Pinpoint the cell where the given text exists, returning its (X, Y) midpoint coordinate. 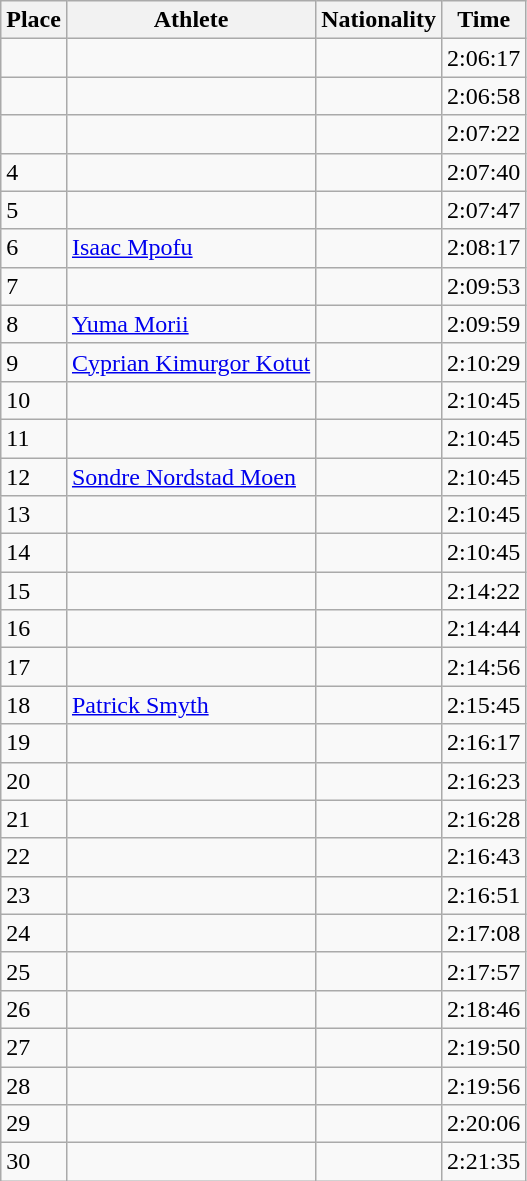
17 (34, 667)
2:16:51 (483, 895)
2:16:43 (483, 857)
Time (483, 20)
2:09:59 (483, 324)
2:20:06 (483, 1124)
2:14:44 (483, 629)
Yuma Morii (190, 324)
2:18:46 (483, 1009)
24 (34, 933)
6 (34, 248)
2:16:17 (483, 743)
Place (34, 20)
4 (34, 172)
21 (34, 819)
26 (34, 1009)
2:06:17 (483, 58)
16 (34, 629)
11 (34, 438)
9 (34, 362)
23 (34, 895)
2:08:17 (483, 248)
19 (34, 743)
25 (34, 971)
2:06:58 (483, 96)
Sondre Nordstad Moen (190, 477)
Nationality (379, 20)
2:17:57 (483, 971)
27 (34, 1047)
Patrick Smyth (190, 705)
2:07:22 (483, 134)
2:19:50 (483, 1047)
2:21:35 (483, 1162)
Cyprian Kimurgor Kotut (190, 362)
2:16:23 (483, 781)
2:17:08 (483, 933)
2:14:56 (483, 667)
Athlete (190, 20)
5 (34, 210)
2:07:47 (483, 210)
7 (34, 286)
10 (34, 400)
18 (34, 705)
15 (34, 591)
28 (34, 1085)
2:14:22 (483, 591)
20 (34, 781)
2:09:53 (483, 286)
Isaac Mpofu (190, 248)
22 (34, 857)
29 (34, 1124)
2:16:28 (483, 819)
2:15:45 (483, 705)
2:07:40 (483, 172)
12 (34, 477)
14 (34, 553)
2:10:29 (483, 362)
30 (34, 1162)
13 (34, 515)
2:19:56 (483, 1085)
8 (34, 324)
